Return the [x, y] coordinate for the center point of the cell that contains the specified text.  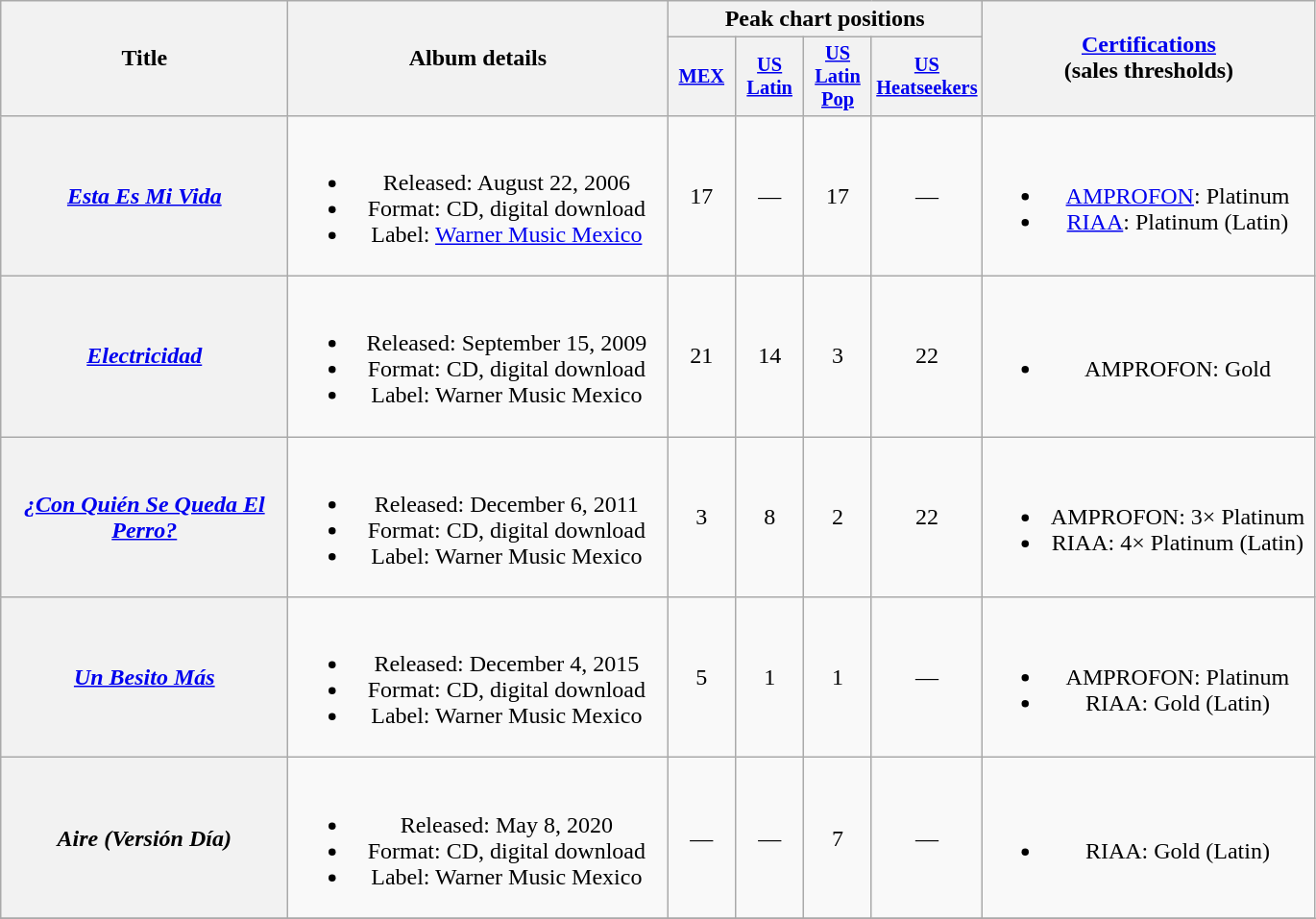
US Latin Pop [838, 77]
21 [701, 357]
Esta Es Mi Vida [144, 196]
Released: August 22, 2006Format: CD, digital downloadLabel: Warner Music Mexico [478, 196]
US Heatseekers [926, 77]
Un Besito Más [144, 678]
Released: December 4, 2015Format: CD, digital downloadLabel: Warner Music Mexico [478, 678]
Released: December 6, 2011Format: CD, digital downloadLabel: Warner Music Mexico [478, 517]
7 [838, 837]
Album details [478, 59]
US Latin [770, 77]
Aire (Versión Día) [144, 837]
Peak chart positions [825, 19]
AMPROFON: PlatinumRIAA: Platinum (Latin) [1149, 196]
MEX [701, 77]
Certifications(sales thresholds) [1149, 59]
Released: May 8, 2020Format: CD, digital downloadLabel: Warner Music Mexico [478, 837]
AMPROFON: 3× PlatinumRIAA: 4× Platinum (Latin) [1149, 517]
Electricidad [144, 357]
14 [770, 357]
8 [770, 517]
RIAA: Gold (Latin) [1149, 837]
Title [144, 59]
AMPROFON: Gold [1149, 357]
2 [838, 517]
AMPROFON: PlatinumRIAA: Gold (Latin) [1149, 678]
¿Con Quién Se Queda El Perro? [144, 517]
Released: September 15, 2009Format: CD, digital downloadLabel: Warner Music Mexico [478, 357]
5 [701, 678]
